Provide the (X, Y) coordinate of the cell's center where the given text is located.  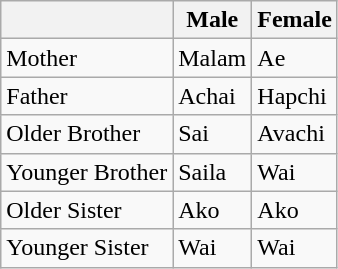
Saila (212, 172)
Hapchi (295, 96)
Younger Sister (87, 248)
Male (212, 20)
Father (87, 96)
Avachi (295, 134)
Sai (212, 134)
Malam (212, 58)
Younger Brother (87, 172)
Older Sister (87, 210)
Achai (212, 96)
Female (295, 20)
Older Brother (87, 134)
Mother (87, 58)
Ae (295, 58)
